For the text-containing cell, return its midpoint in (X, Y) coordinate format. 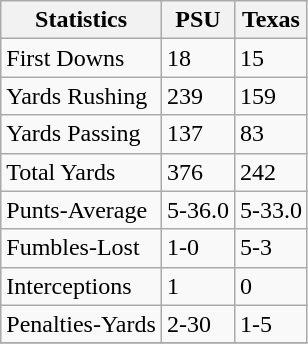
18 (198, 58)
5-33.0 (270, 210)
1 (198, 286)
137 (198, 134)
Texas (270, 20)
1-5 (270, 324)
PSU (198, 20)
Punts-Average (82, 210)
Statistics (82, 20)
Interceptions (82, 286)
5-36.0 (198, 210)
Yards Passing (82, 134)
First Downs (82, 58)
5-3 (270, 248)
83 (270, 134)
242 (270, 172)
Penalties-Yards (82, 324)
1-0 (198, 248)
0 (270, 286)
2-30 (198, 324)
376 (198, 172)
239 (198, 96)
15 (270, 58)
Total Yards (82, 172)
159 (270, 96)
Fumbles-Lost (82, 248)
Yards Rushing (82, 96)
